Pinpoint the cell where the given text exists, returning its [X, Y] midpoint coordinate. 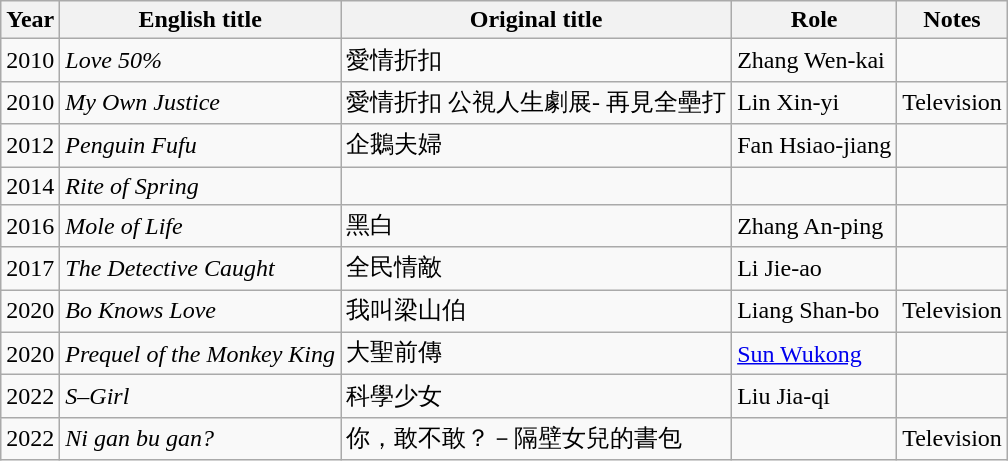
Liu Jia-qi [814, 396]
Lin Xin-yi [814, 102]
Li Jie-ao [814, 268]
Liang Shan-bo [814, 312]
2016 [30, 226]
My Own Justice [200, 102]
科學少女 [536, 396]
Year [30, 20]
Fan Hsiao-jiang [814, 146]
2017 [30, 268]
Rite of Spring [200, 185]
Role [814, 20]
黑白 [536, 226]
Ni gan bu gan? [200, 438]
愛情折扣 公視人生劇展- 再見全壘打 [536, 102]
企鵝夫婦 [536, 146]
你，敢不敢？－隔壁女兒的書包 [536, 438]
全民情敵 [536, 268]
Zhang An-ping [814, 226]
Love 50% [200, 60]
Zhang Wen-kai [814, 60]
Notes [952, 20]
Mole of Life [200, 226]
Sun Wukong [814, 354]
The Detective Caught [200, 268]
我叫梁山伯 [536, 312]
Penguin Fufu [200, 146]
English title [200, 20]
愛情折扣 [536, 60]
2012 [30, 146]
S–Girl [200, 396]
Prequel of the Monkey King [200, 354]
大聖前傳 [536, 354]
Original title [536, 20]
2014 [30, 185]
Bo Knows Love [200, 312]
